Scan for the cell matching the given text and deliver its [x, y] coordinate at center. 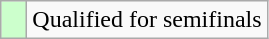
Qualified for semifinals [147, 20]
